Find where the given text appears and provide that cell's center as (X, Y) coordinate. 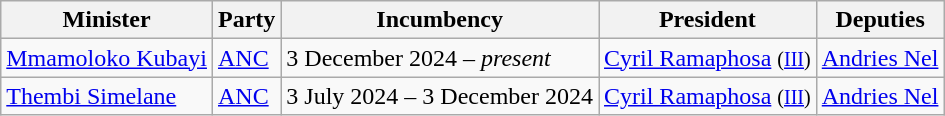
3 December 2024 – present (440, 58)
Thembi Simelane (107, 96)
Mmamoloko Kubayi (107, 58)
Incumbency (440, 20)
Minister (107, 20)
President (707, 20)
Deputies (880, 20)
3 July 2024 – 3 December 2024 (440, 96)
Party (246, 20)
